Capture the cell that displays the provided text and extract its (x, y) central coordinate. 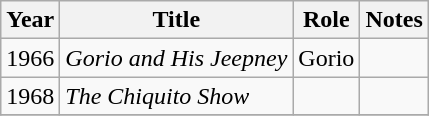
Role (326, 20)
Title (176, 20)
Gorio and His Jeepney (176, 58)
1966 (30, 58)
Gorio (326, 58)
1968 (30, 96)
Notes (394, 20)
Year (30, 20)
The Chiquito Show (176, 96)
